Detect which cell encompasses the target text, then output its [x, y] center coordinate. 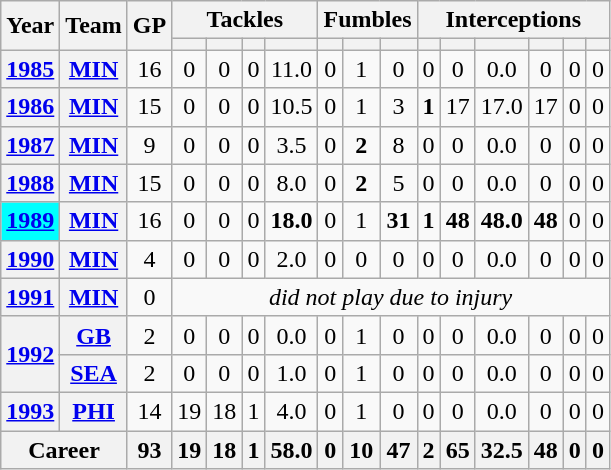
Team [94, 26]
10 [360, 449]
10.5 [292, 107]
17.0 [502, 107]
1985 [30, 69]
2.0 [292, 259]
1.0 [292, 373]
1988 [30, 183]
1991 [30, 297]
3.5 [292, 145]
32.5 [502, 449]
18.0 [292, 221]
11.0 [292, 69]
58.0 [292, 449]
Tackles [245, 20]
Fumbles [368, 20]
47 [398, 449]
Career [64, 449]
8 [398, 145]
1989 [30, 221]
GP [149, 26]
GB [94, 335]
93 [149, 449]
PHI [94, 411]
SEA [94, 373]
48.0 [502, 221]
1992 [30, 354]
65 [458, 449]
14 [149, 411]
1990 [30, 259]
3 [398, 107]
4.0 [292, 411]
Year [30, 26]
1987 [30, 145]
31 [398, 221]
did not play due to injury [391, 297]
Interceptions [513, 20]
5 [398, 183]
9 [149, 145]
4 [149, 259]
8.0 [292, 183]
1986 [30, 107]
1993 [30, 411]
